Search for the cell housing the specified text and yield its (X, Y) center coordinate. 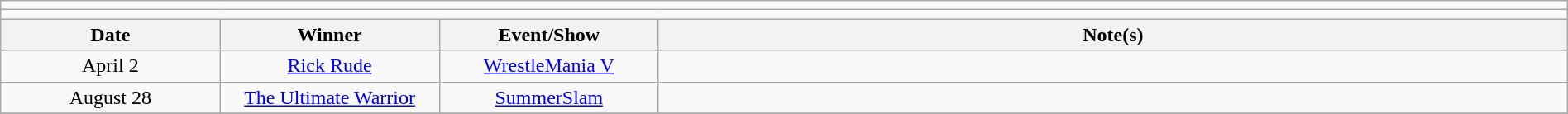
WrestleMania V (549, 66)
The Ultimate Warrior (329, 97)
SummerSlam (549, 97)
August 28 (111, 97)
Event/Show (549, 35)
April 2 (111, 66)
Note(s) (1113, 35)
Rick Rude (329, 66)
Winner (329, 35)
Date (111, 35)
